Pinpoint the cell where the given text exists, returning its [x, y] midpoint coordinate. 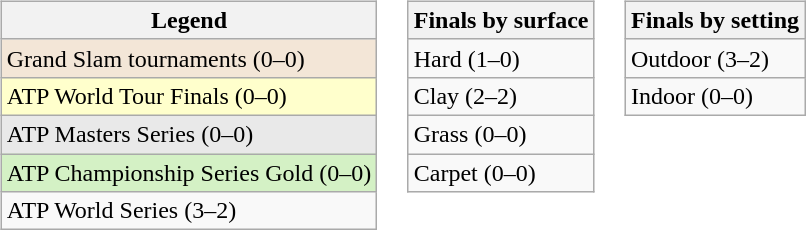
ATP World Tour Finals (0–0) [188, 96]
Legend [188, 20]
ATP Masters Series (0–0) [188, 134]
ATP Championship Series Gold (0–0) [188, 173]
Finals by setting [714, 20]
Hard (1–0) [501, 58]
Outdoor (3–2) [714, 58]
Grand Slam tournaments (0–0) [188, 58]
Grass (0–0) [501, 134]
Finals by surface [501, 20]
Clay (2–2) [501, 96]
Carpet (0–0) [501, 173]
ATP World Series (3–2) [188, 211]
Indoor (0–0) [714, 96]
